Scan for the cell matching the given text and deliver its [x, y] coordinate at center. 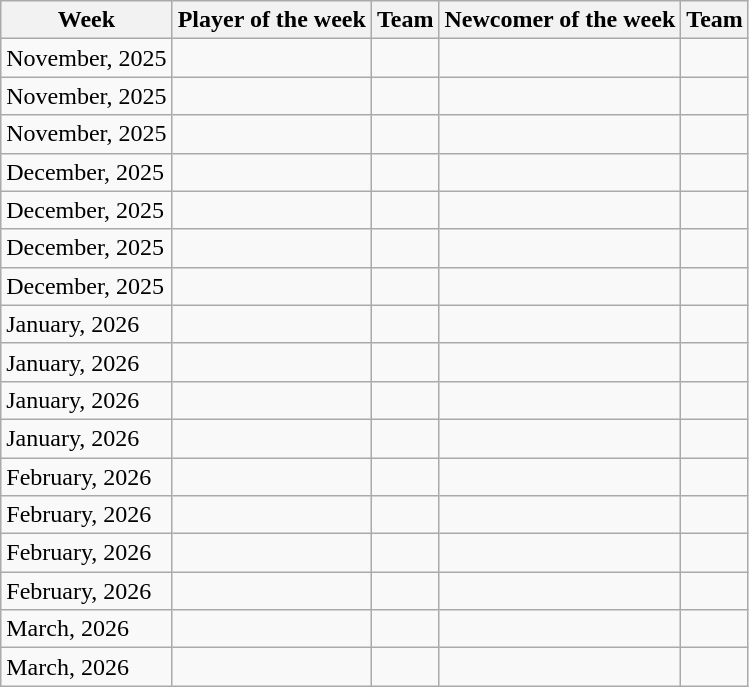
Week [86, 20]
Player of the week [272, 20]
Newcomer of the week [560, 20]
